Locate the cell with the specified text and output its (X, Y) center coordinate. 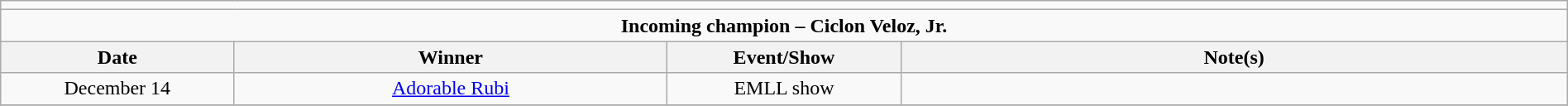
December 14 (117, 89)
Date (117, 57)
Note(s) (1234, 57)
Winner (451, 57)
Incoming champion – Ciclon Veloz, Jr. (784, 26)
Event/Show (784, 57)
EMLL show (784, 89)
Adorable Rubi (451, 89)
